Output the [x, y] coordinate of the center of the cell containing the given text.  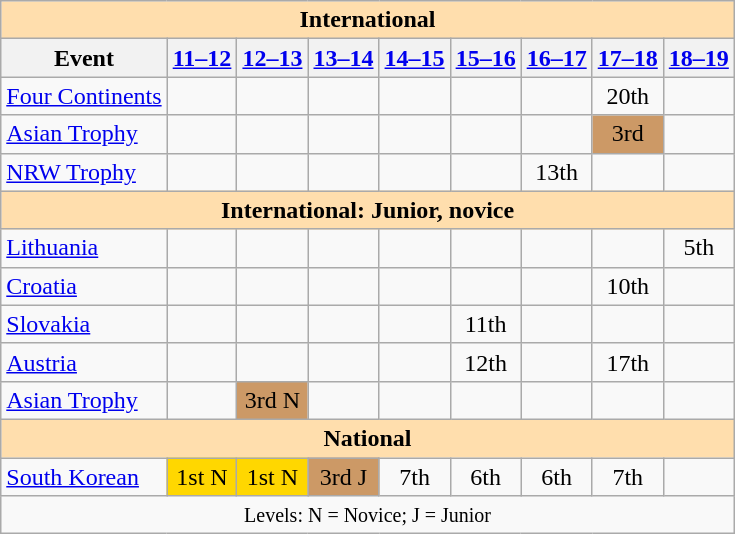
3rd [628, 134]
18–19 [698, 58]
10th [628, 286]
Slovakia [84, 324]
Lithuania [84, 248]
Austria [84, 362]
Croatia [84, 286]
NRW Trophy [84, 172]
12th [486, 362]
13th [556, 172]
20th [628, 96]
Levels: N = Novice; J = Junior [368, 515]
3rd J [344, 477]
International: Junior, novice [368, 210]
12–13 [272, 58]
16–17 [556, 58]
International [368, 20]
National [368, 438]
Four Continents [84, 96]
14–15 [414, 58]
17–18 [628, 58]
Event [84, 58]
13–14 [344, 58]
South Korean [84, 477]
11–12 [202, 58]
3rd N [272, 400]
5th [698, 248]
17th [628, 362]
11th [486, 324]
15–16 [486, 58]
